Output the [X, Y] coordinate of the center of the cell containing the given text.  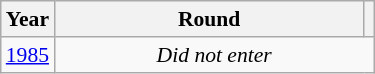
Did not enter [214, 55]
1985 [28, 55]
Year [28, 19]
Round [209, 19]
